From the cell containing the given text, extract its center point as [x, y] coordinate. 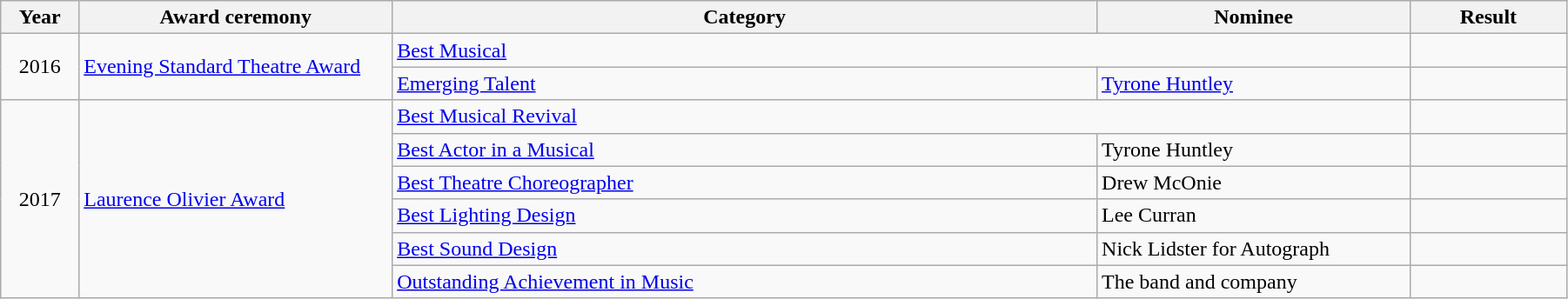
Best Actor in a Musical [745, 149]
Drew McOnie [1254, 183]
Best Sound Design [745, 249]
Award ceremony [236, 17]
Nick Lidster for Autograph [1254, 249]
Category [745, 17]
Best Theatre Choreographer [745, 183]
Nominee [1254, 17]
Outstanding Achievement in Music [745, 282]
Evening Standard Theatre Award [236, 67]
Best Musical Revival [901, 116]
Year [40, 17]
The band and company [1254, 282]
Result [1488, 17]
Laurence Olivier Award [236, 199]
Best Musical [901, 50]
Emerging Talent [745, 83]
Lee Curran [1254, 216]
2017 [40, 199]
2016 [40, 67]
Best Lighting Design [745, 216]
